Detect which cell encompasses the target text, then output its [x, y] center coordinate. 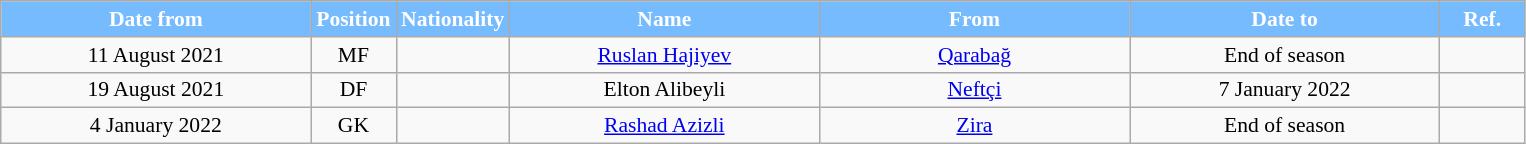
Ruslan Hajiyev [664, 55]
DF [354, 90]
7 January 2022 [1285, 90]
Qarabağ [974, 55]
Elton Alibeyli [664, 90]
From [974, 19]
GK [354, 126]
Neftçi [974, 90]
Zira [974, 126]
Ref. [1482, 19]
MF [354, 55]
Position [354, 19]
Date from [156, 19]
19 August 2021 [156, 90]
Rashad Azizli [664, 126]
11 August 2021 [156, 55]
Name [664, 19]
Nationality [452, 19]
4 January 2022 [156, 126]
Date to [1285, 19]
